Detect which cell encompasses the target text, then output its [x, y] center coordinate. 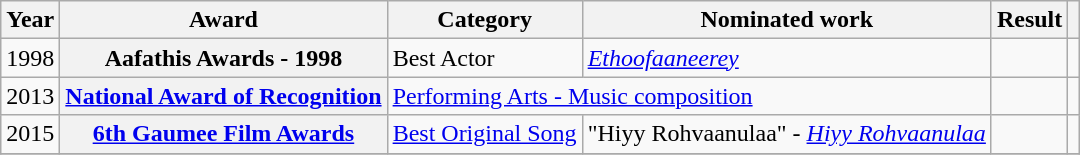
Best Original Song [484, 134]
6th Gaumee Film Awards [224, 134]
Performing Arts - Music composition [689, 96]
Award [224, 20]
National Award of Recognition [224, 96]
Result [1029, 20]
2013 [30, 96]
Category [484, 20]
Aafathis Awards - 1998 [224, 58]
1998 [30, 58]
Best Actor [484, 58]
Ethoofaaneerey [786, 58]
Year [30, 20]
Nominated work [786, 20]
"Hiyy Rohvaanulaa" - Hiyy Rohvaanulaa [786, 134]
2015 [30, 134]
